Capture the cell that displays the provided text and extract its [x, y] central coordinate. 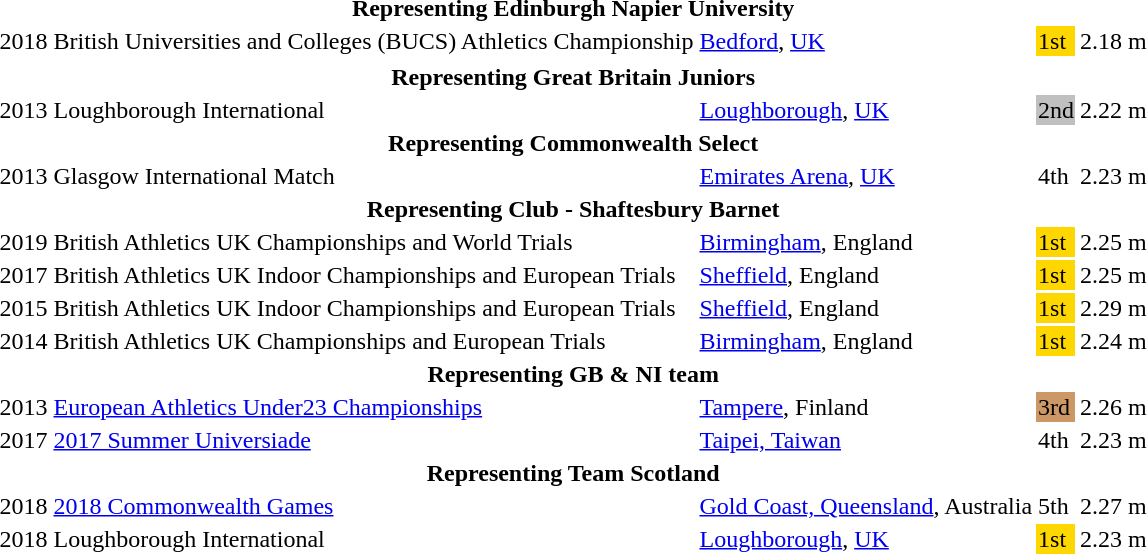
5th [1056, 506]
European Athletics Under23 Championships [374, 407]
2nd [1056, 110]
3rd [1056, 407]
British Athletics UK Championships and European Trials [374, 341]
Bedford, UK [866, 41]
Taipei, Taiwan [866, 440]
2018 Commonwealth Games [374, 506]
Gold Coast, Queensland, Australia [866, 506]
Tampere, Finland [866, 407]
Emirates Arena, UK [866, 176]
British Athletics UK Championships and World Trials [374, 242]
2017 Summer Universiade [374, 440]
British Universities and Colleges (BUCS) Athletics Championship [374, 41]
Glasgow International Match [374, 176]
